Identify which cell holds the provided text, then report its (x, y) central coordinate. 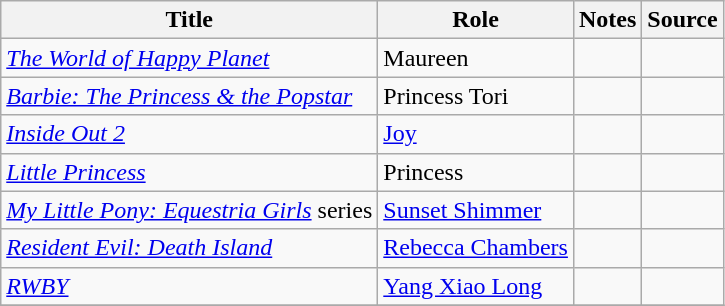
Sunset Shimmer (476, 210)
Yang Xiao Long (476, 286)
The World of Happy Planet (190, 58)
Source (682, 20)
My Little Pony: Equestria Girls series (190, 210)
Maureen (476, 58)
Notes (607, 20)
Princess Tori (476, 96)
Rebecca Chambers (476, 248)
Resident Evil: Death Island (190, 248)
RWBY (190, 286)
Little Princess (190, 172)
Joy (476, 134)
Barbie: The Princess & the Popstar (190, 96)
Princess (476, 172)
Inside Out 2 (190, 134)
Title (190, 20)
Role (476, 20)
